Return (X, Y) of the center of cell containing provided text 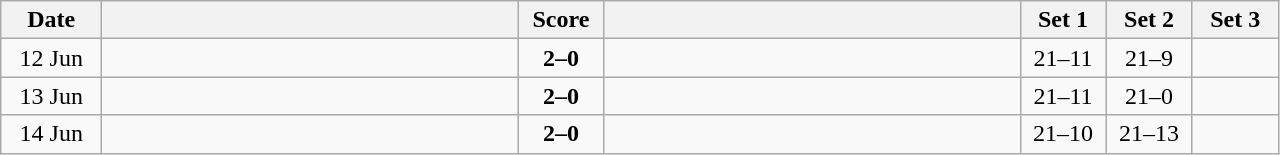
13 Jun (52, 96)
12 Jun (52, 58)
Set 3 (1235, 20)
Set 2 (1149, 20)
Score (561, 20)
21–9 (1149, 58)
Set 1 (1063, 20)
21–13 (1149, 134)
Date (52, 20)
14 Jun (52, 134)
21–0 (1149, 96)
21–10 (1063, 134)
